Locate the cell with the specified text and output its [x, y] center coordinate. 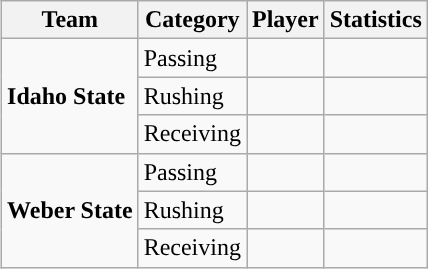
Statistics [376, 20]
Category [192, 20]
Team [70, 20]
Player [285, 20]
Weber State [70, 210]
Idaho State [70, 96]
